Determine the (X, Y) coordinate at the center of the cell enclosing the given text.  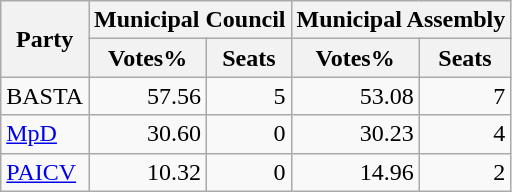
Municipal Council (190, 20)
5 (249, 96)
PAICV (45, 172)
Party (45, 39)
57.56 (148, 96)
BASTA (45, 96)
53.08 (355, 96)
MpD (45, 134)
14.96 (355, 172)
Municipal Assembly (401, 20)
30.60 (148, 134)
30.23 (355, 134)
7 (465, 96)
2 (465, 172)
10.32 (148, 172)
4 (465, 134)
